Detect which cell encompasses the target text, then output its [x, y] center coordinate. 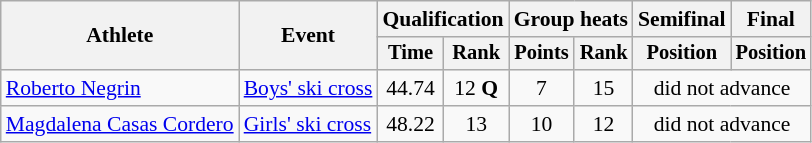
Roberto Negrin [120, 88]
Girls' ski cross [308, 124]
Boys' ski cross [308, 88]
15 [604, 88]
Final [771, 19]
Time [410, 54]
13 [476, 124]
48.22 [410, 124]
Points [542, 54]
12 Q [476, 88]
10 [542, 124]
Magdalena Casas Cordero [120, 124]
Athlete [120, 36]
Group heats [571, 19]
Qualification [442, 19]
44.74 [410, 88]
12 [604, 124]
Semifinal [682, 19]
Event [308, 36]
7 [542, 88]
